Capture the cell that displays the provided text and extract its [X, Y] central coordinate. 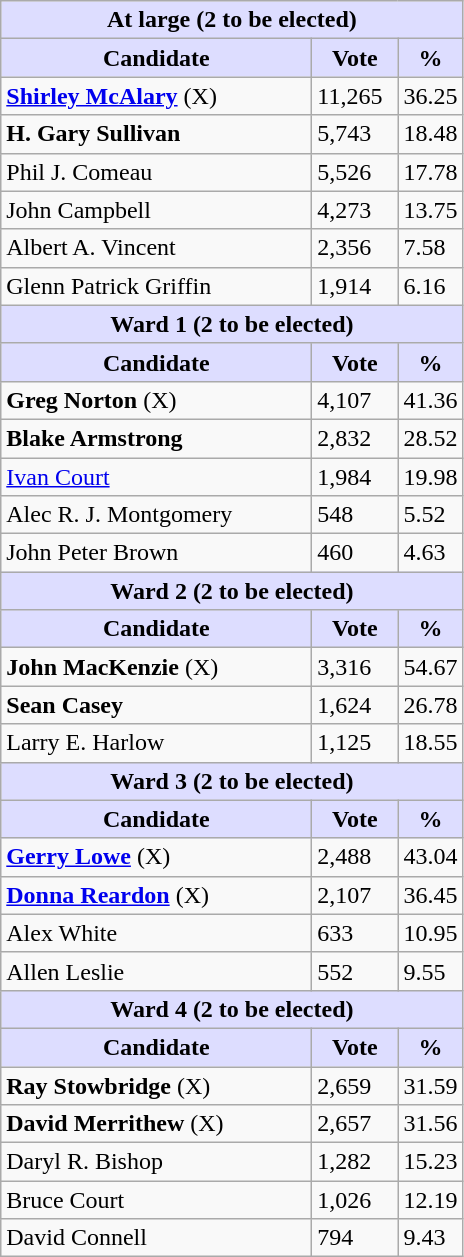
2,356 [355, 248]
19.98 [430, 477]
7.58 [430, 248]
2,832 [355, 438]
26.78 [430, 705]
1,026 [355, 1200]
460 [355, 553]
H. Gary Sullivan [156, 134]
10.95 [430, 933]
548 [355, 515]
2,107 [355, 895]
54.67 [430, 667]
Ward 3 (2 to be elected) [232, 781]
552 [355, 971]
15.23 [430, 1162]
Larry E. Harlow [156, 743]
4,273 [355, 210]
1,624 [355, 705]
1,125 [355, 743]
Phil J. Comeau [156, 172]
43.04 [430, 857]
9.55 [430, 971]
5.52 [430, 515]
633 [355, 933]
David Connell [156, 1238]
David Merrithew (X) [156, 1124]
41.36 [430, 400]
John Peter Brown [156, 553]
28.52 [430, 438]
9.43 [430, 1238]
John Campbell [156, 210]
Glenn Patrick Griffin [156, 286]
36.25 [430, 96]
Bruce Court [156, 1200]
2,659 [355, 1085]
18.48 [430, 134]
Allen Leslie [156, 971]
Alex White [156, 933]
Albert A. Vincent [156, 248]
Greg Norton (X) [156, 400]
1,914 [355, 286]
5,743 [355, 134]
5,526 [355, 172]
Alec R. J. Montgomery [156, 515]
11,265 [355, 96]
794 [355, 1238]
At large (2 to be elected) [232, 20]
Shirley McAlary (X) [156, 96]
Ward 1 (2 to be elected) [232, 324]
13.75 [430, 210]
31.56 [430, 1124]
Daryl R. Bishop [156, 1162]
Donna Reardon (X) [156, 895]
12.19 [430, 1200]
1,282 [355, 1162]
Gerry Lowe (X) [156, 857]
Ward 4 (2 to be elected) [232, 1009]
31.59 [430, 1085]
1,984 [355, 477]
Ray Stowbridge (X) [156, 1085]
18.55 [430, 743]
Sean Casey [156, 705]
2,488 [355, 857]
John MacKenzie (X) [156, 667]
6.16 [430, 286]
2,657 [355, 1124]
4,107 [355, 400]
36.45 [430, 895]
Blake Armstrong [156, 438]
Ward 2 (2 to be elected) [232, 591]
17.78 [430, 172]
Ivan Court [156, 477]
3,316 [355, 667]
4.63 [430, 553]
